Return the (X, Y) coordinate for the center point of the cell that contains the specified text.  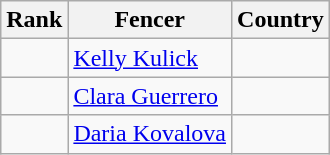
Country (281, 20)
Clara Guerrero (150, 96)
Kelly Kulick (150, 58)
Daria Kovalova (150, 134)
Rank (34, 20)
Fencer (150, 20)
